Output the (x, y) coordinate of the center of the cell containing the given text.  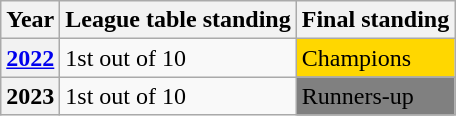
Year (30, 20)
2022 (30, 58)
League table standing (178, 20)
2023 (30, 96)
Champions (375, 58)
Final standing (375, 20)
Runners-up (375, 96)
